Capture the cell that displays the provided text and extract its [X, Y] central coordinate. 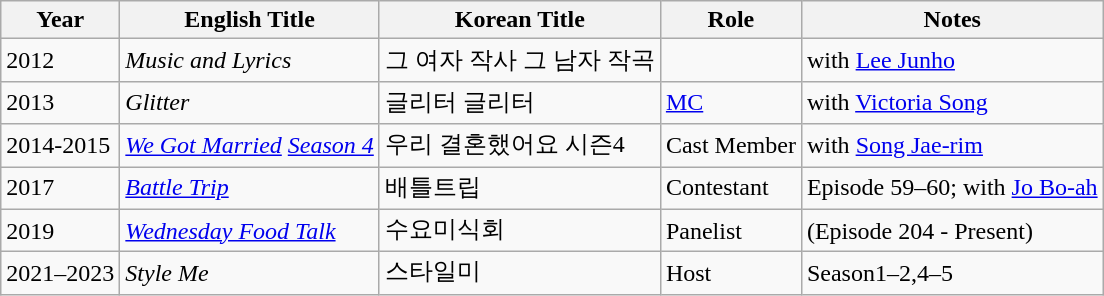
수요미식회 [520, 230]
스타일미 [520, 274]
2013 [60, 102]
Cast Member [730, 146]
2017 [60, 188]
Role [730, 20]
Wednesday Food Talk [250, 230]
우리 결혼했어요 시즌4 [520, 146]
Korean Title [520, 20]
Glitter [250, 102]
with Song Jae-rim [952, 146]
2014-2015 [60, 146]
with Lee Junho [952, 60]
We Got Married Season 4 [250, 146]
2019 [60, 230]
Season1–2,4–5 [952, 274]
Episode 59–60; with Jo Bo-ah [952, 188]
Style Me [250, 274]
배틀트립 [520, 188]
Music and Lyrics [250, 60]
Host [730, 274]
글리터 글리터 [520, 102]
Contestant [730, 188]
Panelist [730, 230]
with Victoria Song [952, 102]
그 여자 작사 그 남자 작곡 [520, 60]
English Title [250, 20]
2012 [60, 60]
Year [60, 20]
Notes [952, 20]
2021–2023 [60, 274]
MC [730, 102]
(Episode 204 - Present) [952, 230]
Battle Trip [250, 188]
